Locate the cell with the specified text and output its (X, Y) center coordinate. 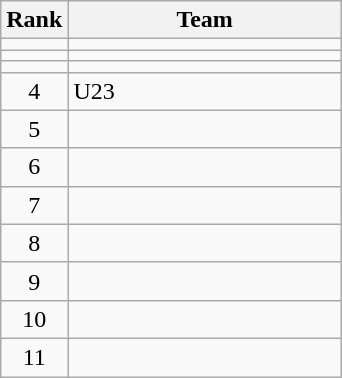
5 (34, 129)
11 (34, 357)
6 (34, 167)
7 (34, 205)
4 (34, 91)
9 (34, 281)
Rank (34, 20)
8 (34, 243)
Team (205, 20)
10 (34, 319)
U23 (205, 91)
